Return the (x, y) coordinate for the center point of the cell that contains the specified text.  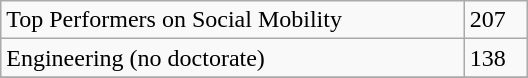
207 (496, 20)
Top Performers on Social Mobility (233, 20)
Engineering (no doctorate) (233, 58)
138 (496, 58)
